Provide the (X, Y) coordinate of the cell's center where the given text is located.  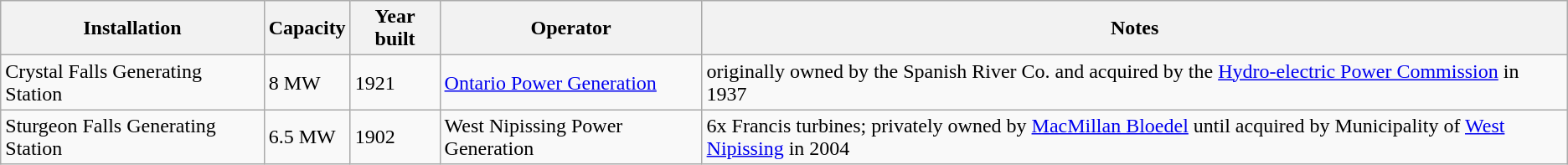
6.5 MW (307, 137)
originally owned by the Spanish River Co. and acquired by the Hydro-electric Power Commission in 1937 (1134, 82)
Installation (132, 28)
6x Francis turbines; privately owned by MacMillan Bloedel until acquired by Municipality of West Nipissing in 2004 (1134, 137)
Year built (395, 28)
8 MW (307, 82)
Crystal Falls Generating Station (132, 82)
1921 (395, 82)
Capacity (307, 28)
Notes (1134, 28)
Ontario Power Generation (571, 82)
Operator (571, 28)
West Nipissing Power Generation (571, 137)
1902 (395, 137)
Sturgeon Falls Generating Station (132, 137)
